Return [x, y] of the center of cell containing provided text 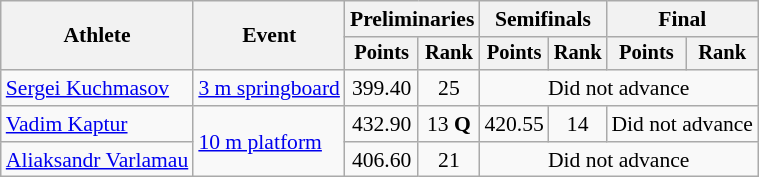
3 m springboard [269, 88]
432.90 [382, 124]
14 [578, 124]
Sergei Kuchmasov [98, 88]
13 Q [448, 124]
Vadim Kaptur [98, 124]
25 [448, 88]
399.40 [382, 88]
Semifinals [542, 19]
Athlete [98, 36]
Final [682, 19]
Preliminaries [412, 19]
10 m platform [269, 142]
Event [269, 36]
420.55 [514, 124]
